Find where the given text appears and provide that cell's center as (X, Y) coordinate. 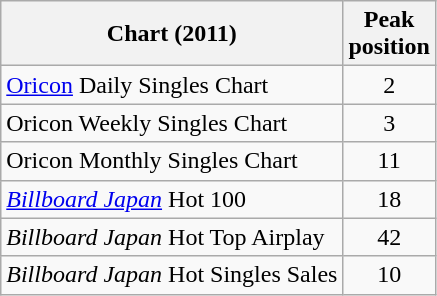
18 (389, 199)
11 (389, 161)
Billboard Japan Hot Singles Sales (172, 275)
42 (389, 237)
Oricon Daily Singles Chart (172, 85)
Billboard Japan Hot Top Airplay (172, 237)
10 (389, 275)
Chart (2011) (172, 34)
Peakposition (389, 34)
Billboard Japan Hot 100 (172, 199)
2 (389, 85)
3 (389, 123)
Oricon Weekly Singles Chart (172, 123)
Oricon Monthly Singles Chart (172, 161)
